Capture the cell that displays the provided text and extract its [x, y] central coordinate. 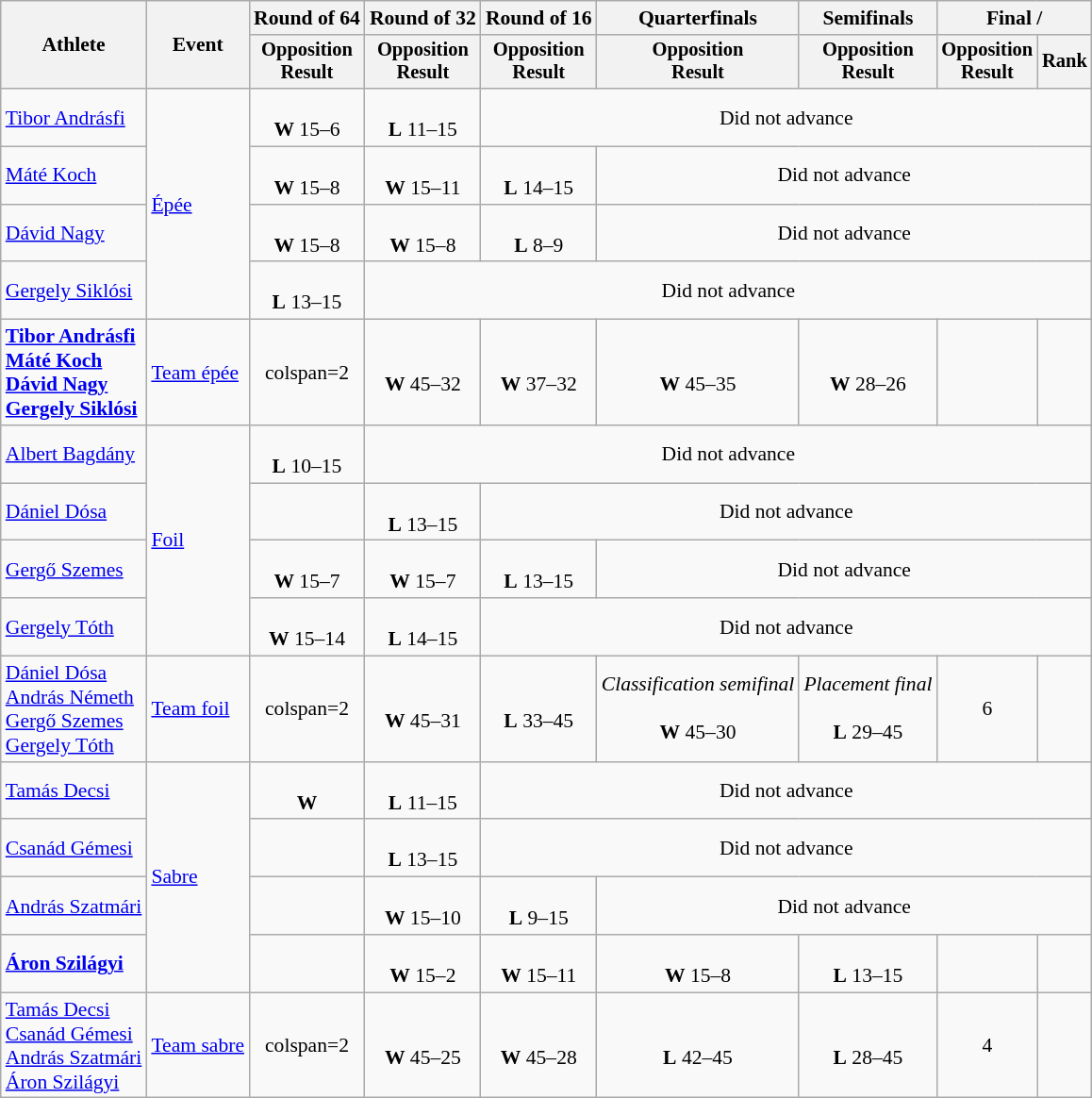
Round of 32 [422, 18]
Épée [198, 204]
W 45–28 [539, 1045]
Tamás DecsiCsanád GémesiAndrás SzatmáriÁron Szilágyi [74, 1045]
Round of 16 [539, 18]
L 8–9 [539, 234]
W 37–32 [539, 373]
Sabre [198, 877]
W 15–2 [422, 964]
Dániel Dósa [74, 511]
András Szatmári [74, 906]
W 28–26 [868, 373]
L 10–15 [307, 455]
Classification semifinalW 45–30 [698, 709]
W 15–10 [422, 906]
L 33–45 [539, 709]
W 15–6 [307, 117]
Tibor AndrásfiMáté KochDávid NagyGergely Siklósi [74, 373]
Quarterfinals [698, 18]
Gergely Siklósi [74, 291]
W 15–14 [307, 626]
W 45–31 [422, 709]
Dávid Nagy [74, 234]
Csanád Gémesi [74, 849]
L 9–15 [539, 906]
Team épée [198, 373]
Team sabre [198, 1045]
Dániel DósaAndrás NémethGergő SzemesGergely Tóth [74, 709]
L 28–45 [868, 1045]
Event [198, 45]
Team foil [198, 709]
Rank [1065, 62]
Tamás Decsi [74, 790]
Tibor Andrásfi [74, 117]
Round of 64 [307, 18]
Máté Koch [74, 175]
Athlete [74, 45]
Gergely Tóth [74, 626]
Gergő Szemes [74, 570]
6 [988, 709]
Final / [1015, 18]
Áron Szilágyi [74, 964]
Albert Bagdány [74, 455]
Semifinals [868, 18]
Placement finalL 29–45 [868, 709]
Foil [198, 541]
W 45–32 [422, 373]
L 42–45 [698, 1045]
4 [988, 1045]
W 45–35 [698, 373]
W [307, 790]
W 45–25 [422, 1045]
